Identify which cell holds the provided text, then report its [x, y] central coordinate. 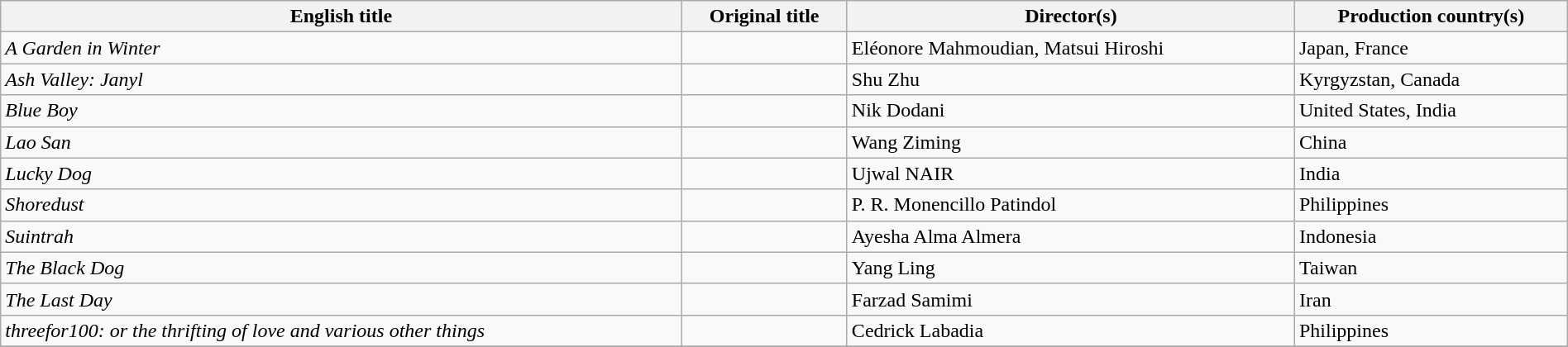
A Garden in Winter [341, 48]
Nik Dodani [1070, 111]
threefor100: or the thrifting of love and various other things [341, 330]
United States, India [1431, 111]
Eléonore Mahmoudian, Matsui Hiroshi [1070, 48]
Cedrick Labadia [1070, 330]
P. R. Monencillo Patindol [1070, 205]
Ujwal NAIR [1070, 173]
Blue Boy [341, 111]
India [1431, 173]
Lucky Dog [341, 173]
English title [341, 17]
The Black Dog [341, 268]
Lao San [341, 142]
Farzad Samimi [1070, 299]
Japan, France [1431, 48]
The Last Day [341, 299]
Shoredust [341, 205]
Wang Ziming [1070, 142]
Production country(s) [1431, 17]
Director(s) [1070, 17]
Ash Valley: Janyl [341, 79]
Taiwan [1431, 268]
Iran [1431, 299]
Kyrgyzstan, Canada [1431, 79]
Ayesha Alma Almera [1070, 236]
Yang Ling [1070, 268]
Suintrah [341, 236]
Original title [764, 17]
Indonesia [1431, 236]
Shu Zhu [1070, 79]
China [1431, 142]
